Capture the cell that displays the provided text and extract its (x, y) central coordinate. 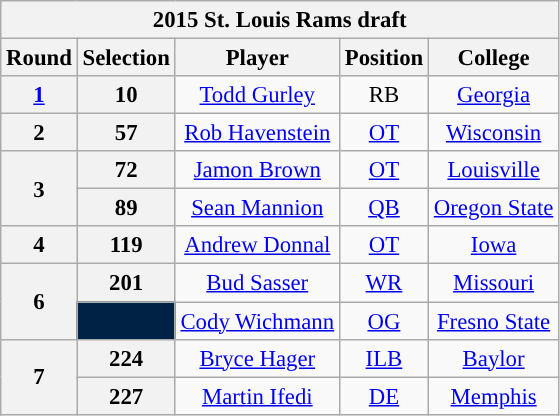
OG (384, 321)
201 (126, 283)
Position (384, 58)
7 (39, 376)
Fresno State (494, 321)
4 (39, 245)
Andrew Donnal (257, 245)
Bud Sasser (257, 283)
Oregon State (494, 208)
Louisville (494, 170)
Sean Mannion (257, 208)
10 (126, 95)
72 (126, 170)
89 (126, 208)
Round (39, 58)
Selection (126, 58)
1 (39, 95)
RB (384, 95)
Missouri (494, 283)
Baylor (494, 358)
Todd Gurley (257, 95)
227 (126, 396)
College (494, 58)
QB (384, 208)
Bryce Hager (257, 358)
2 (39, 133)
2015 St. Louis Rams draft (280, 20)
Martin Ifedi (257, 396)
Wisconsin (494, 133)
119 (126, 245)
Player (257, 58)
Georgia (494, 95)
Memphis (494, 396)
DE (384, 396)
WR (384, 283)
6 (39, 302)
Cody Wichmann (257, 321)
ILB (384, 358)
Rob Havenstein (257, 133)
57 (126, 133)
Iowa (494, 245)
Jamon Brown (257, 170)
3 (39, 188)
224 (126, 358)
